Detect which cell encompasses the target text, then output its (X, Y) center coordinate. 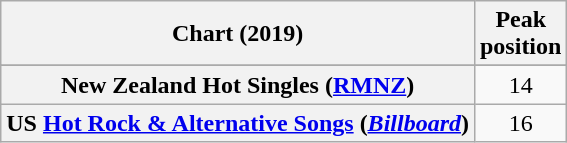
New Zealand Hot Singles (RMNZ) (238, 85)
16 (520, 123)
US Hot Rock & Alternative Songs (Billboard) (238, 123)
14 (520, 85)
Peakposition (520, 34)
Chart (2019) (238, 34)
